Output the [x, y] coordinate of the center of the cell containing the given text.  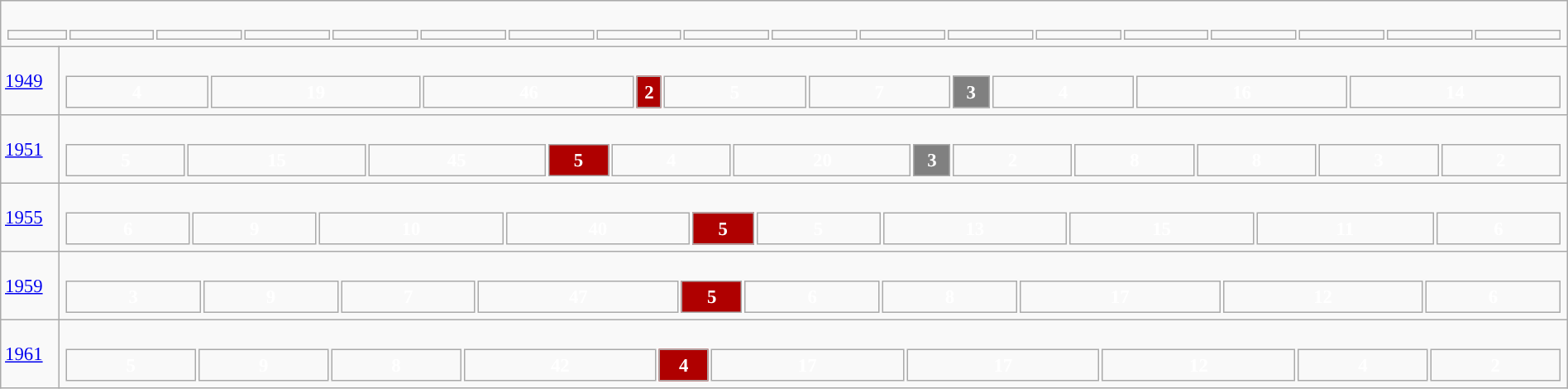
5 15 45 5 4 20 3 2 8 8 3 2 [813, 149]
1949 [30, 81]
6 9 10 40 5 5 13 15 11 6 [813, 217]
47 [578, 296]
13 [974, 228]
4 19 46 2 5 7 3 4 16 14 [813, 81]
11 [1345, 228]
1951 [30, 149]
16 [1242, 91]
14 [1456, 91]
1961 [30, 354]
46 [529, 91]
42 [561, 366]
45 [457, 161]
1959 [30, 286]
5 9 8 42 4 17 17 12 4 2 [813, 354]
10 [412, 228]
20 [822, 161]
3 9 7 47 5 6 8 17 12 6 [813, 286]
1955 [30, 217]
40 [597, 228]
19 [316, 91]
